Scan for the cell matching the given text and deliver its (x, y) coordinate at center. 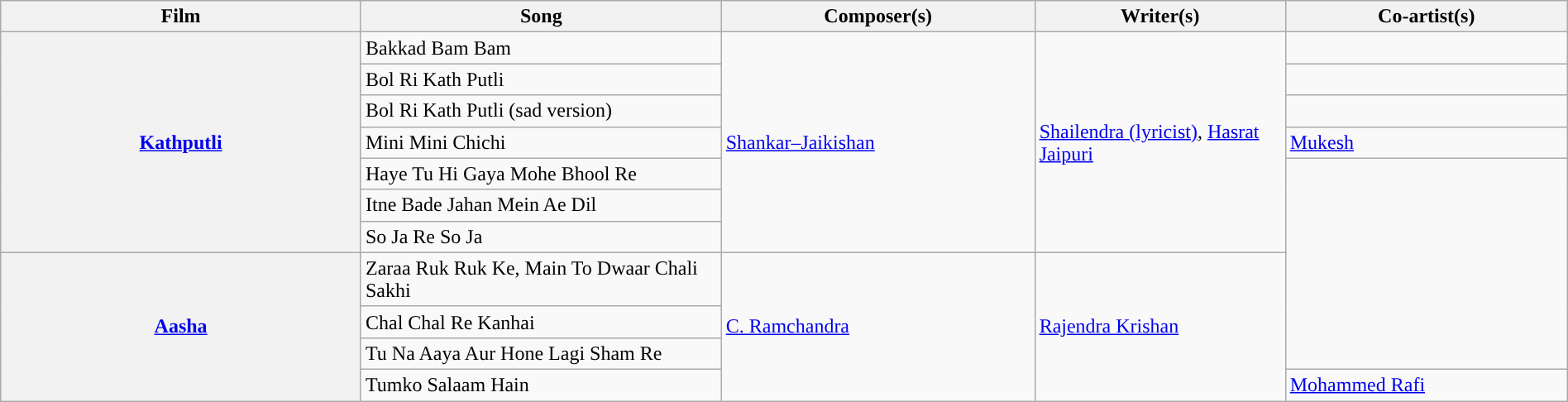
Bakkad Bam Bam (541, 48)
Rajendra Krishan (1159, 326)
Mukesh (1426, 142)
Tumko Salaam Hain (541, 385)
Shankar–Jaikishan (878, 142)
Aasha (181, 326)
Composer(s) (878, 17)
Song (541, 17)
Shailendra (lyricist), Hasrat Jaipuri (1159, 142)
Haye Tu Hi Gaya Mohe Bhool Re (541, 174)
Mohammed Rafi (1426, 385)
C. Ramchandra (878, 326)
Kathputli (181, 142)
Bol Ri Kath Putli (sad version) (541, 111)
Bol Ri Kath Putli (541, 79)
So Ja Re So Ja (541, 237)
Film (181, 17)
Co-artist(s) (1426, 17)
Chal Chal Re Kanhai (541, 322)
Mini Mini Chichi (541, 142)
Tu Na Aaya Aur Hone Lagi Sham Re (541, 353)
Writer(s) (1159, 17)
Itne Bade Jahan Mein Ae Dil (541, 205)
Zaraa Ruk Ruk Ke, Main To Dwaar Chali Sakhi (541, 280)
